Pinpoint the cell where the given text exists, returning its [X, Y] midpoint coordinate. 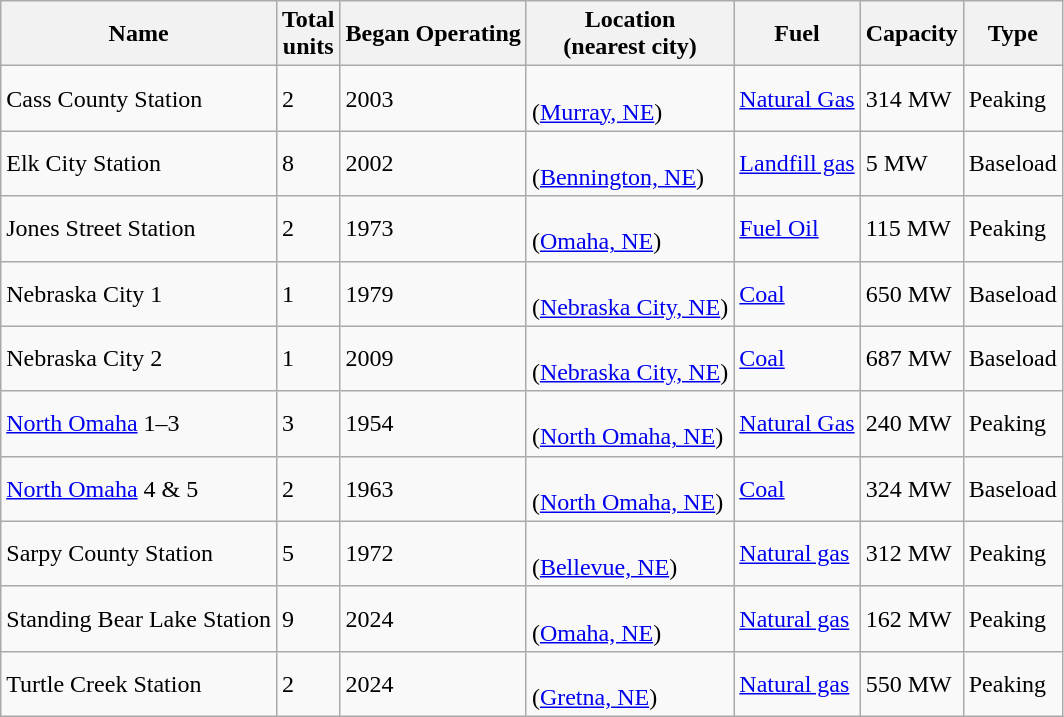
Landfill gas [797, 164]
Standing Bear Lake Station [139, 618]
Sarpy County Station [139, 554]
North Omaha 1–3 [139, 424]
Began Operating [433, 34]
(Murray, NE) [630, 98]
Name [139, 34]
1954 [433, 424]
5 [308, 554]
1963 [433, 488]
5 MW [912, 164]
Jones Street Station [139, 228]
Location(nearest city) [630, 34]
Fuel [797, 34]
Fuel Oil [797, 228]
Type [1012, 34]
8 [308, 164]
1972 [433, 554]
115 MW [912, 228]
(Bellevue, NE) [630, 554]
North Omaha 4 & 5 [139, 488]
Cass County Station [139, 98]
1979 [433, 294]
162 MW [912, 618]
Nebraska City 2 [139, 358]
650 MW [912, 294]
314 MW [912, 98]
Nebraska City 1 [139, 294]
3 [308, 424]
2009 [433, 358]
Capacity [912, 34]
687 MW [912, 358]
Totalunits [308, 34]
(Gretna, NE) [630, 684]
(Bennington, NE) [630, 164]
240 MW [912, 424]
Elk City Station [139, 164]
1973 [433, 228]
2002 [433, 164]
312 MW [912, 554]
324 MW [912, 488]
2003 [433, 98]
Turtle Creek Station [139, 684]
9 [308, 618]
550 MW [912, 684]
